Search for the cell housing the specified text and yield its (X, Y) center coordinate. 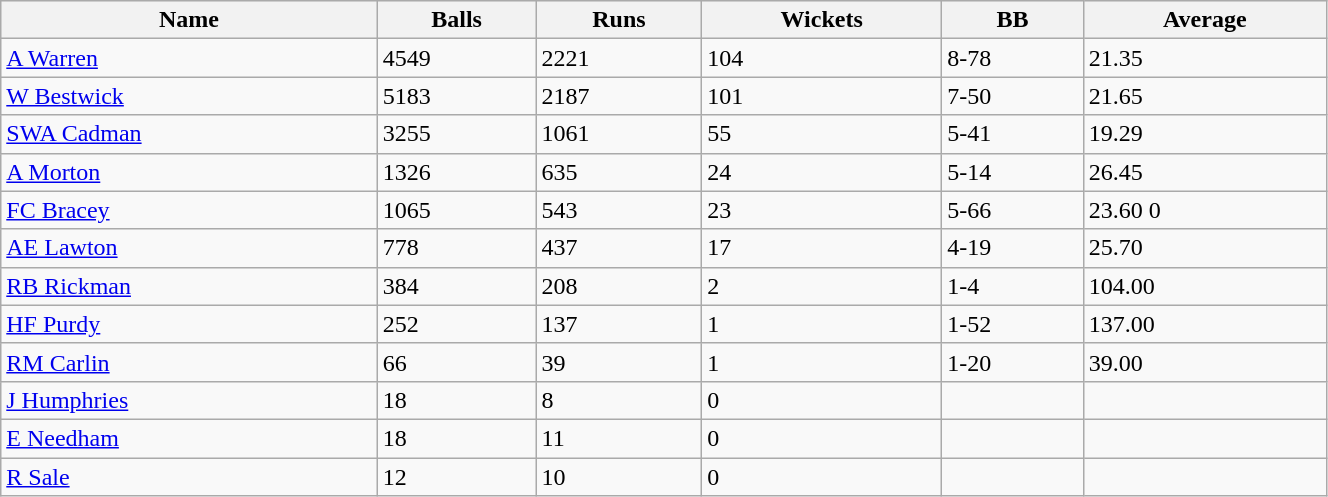
104 (822, 58)
8 (619, 400)
12 (456, 477)
1061 (619, 134)
137 (619, 324)
21.35 (1204, 58)
4-19 (1013, 248)
252 (456, 324)
23.60 0 (1204, 210)
635 (619, 172)
W Bestwick (189, 96)
A Morton (189, 172)
Wickets (822, 20)
2 (822, 286)
RM Carlin (189, 362)
5183 (456, 96)
66 (456, 362)
39.00 (1204, 362)
R Sale (189, 477)
778 (456, 248)
Balls (456, 20)
5-14 (1013, 172)
55 (822, 134)
BB (1013, 20)
2221 (619, 58)
7-50 (1013, 96)
HF Purdy (189, 324)
24 (822, 172)
543 (619, 210)
Average (1204, 20)
A Warren (189, 58)
1-20 (1013, 362)
101 (822, 96)
437 (619, 248)
1-52 (1013, 324)
8-78 (1013, 58)
26.45 (1204, 172)
Name (189, 20)
SWA Cadman (189, 134)
104.00 (1204, 286)
J Humphries (189, 400)
E Needham (189, 438)
208 (619, 286)
10 (619, 477)
5-41 (1013, 134)
1065 (456, 210)
384 (456, 286)
3255 (456, 134)
1326 (456, 172)
39 (619, 362)
Runs (619, 20)
23 (822, 210)
RB Rickman (189, 286)
1-4 (1013, 286)
25.70 (1204, 248)
137.00 (1204, 324)
21.65 (1204, 96)
FC Bracey (189, 210)
19.29 (1204, 134)
AE Lawton (189, 248)
4549 (456, 58)
11 (619, 438)
2187 (619, 96)
5-66 (1013, 210)
17 (822, 248)
